Return [X, Y] of the center of cell containing provided text 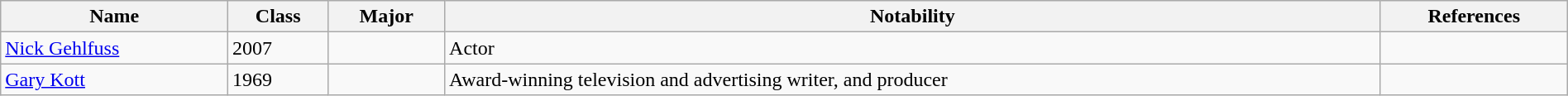
Name [114, 17]
Class [278, 17]
2007 [278, 48]
Award-winning television and advertising writer, and producer [913, 79]
1969 [278, 79]
Nick Gehlfuss [114, 48]
References [1474, 17]
Actor [913, 48]
Gary Kott [114, 79]
Major [387, 17]
Notability [913, 17]
